Identify which cell holds the provided text, then report its (x, y) central coordinate. 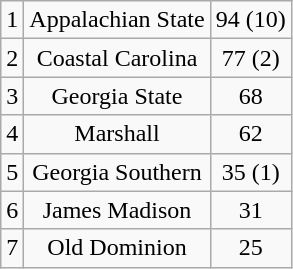
Marshall (117, 134)
77 (2) (250, 58)
68 (250, 96)
2 (12, 58)
Georgia Southern (117, 172)
1 (12, 20)
94 (10) (250, 20)
62 (250, 134)
31 (250, 210)
James Madison (117, 210)
3 (12, 96)
25 (250, 248)
7 (12, 248)
35 (1) (250, 172)
Georgia State (117, 96)
6 (12, 210)
Appalachian State (117, 20)
5 (12, 172)
Coastal Carolina (117, 58)
Old Dominion (117, 248)
4 (12, 134)
